Return [X, Y] of the center of cell containing provided text 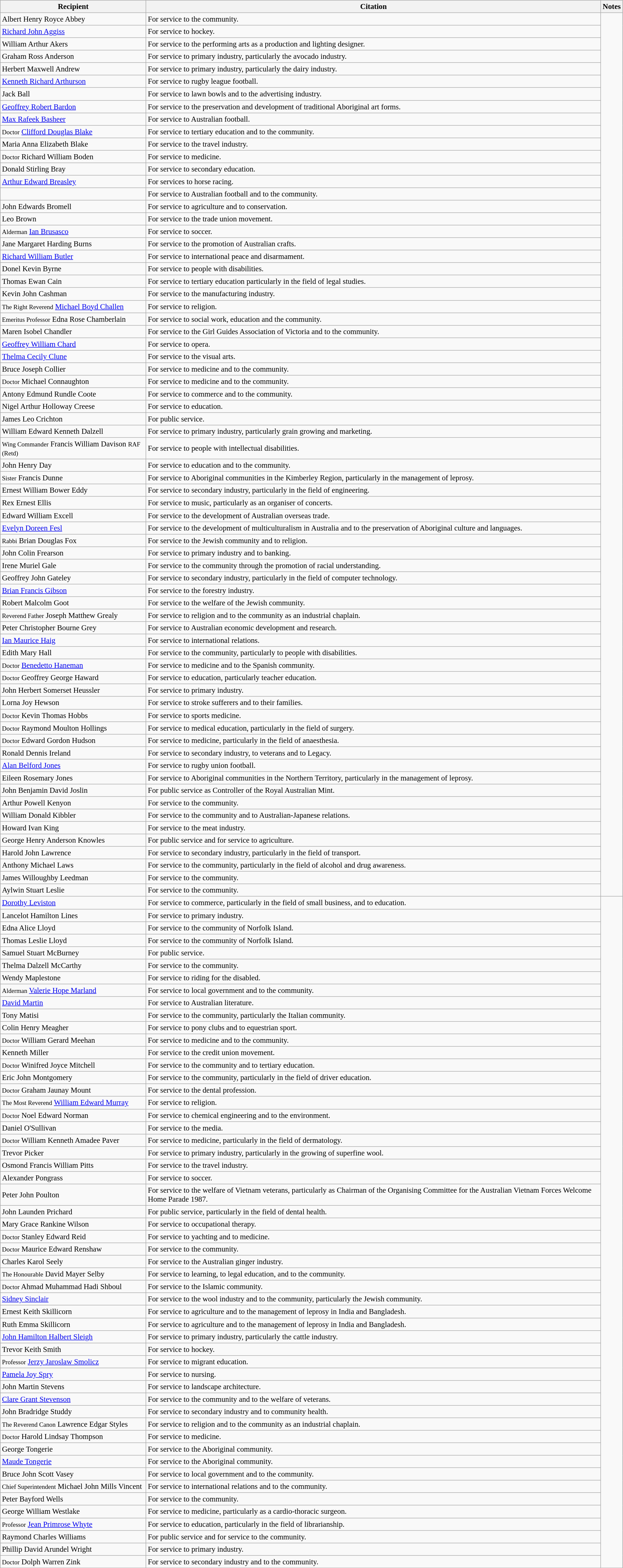
For service to the community and to the welfare of veterans. [373, 1399]
William Arthur Akers [73, 44]
Doctor Raymond Moulton Hollings [73, 728]
For service to tertiary education and to the community. [373, 132]
John Benjamin David Joslin [73, 790]
Kenneth Richard Arthurson [73, 81]
For service to opera. [373, 344]
Peter John Poulton [73, 1195]
For service to occupational therapy. [373, 1224]
Doctor William Kenneth Amadee Paver [73, 1140]
For service to the credit union movement. [373, 1053]
Thomas Ewan Cain [73, 282]
For service to the welfare of the Jewish community. [373, 603]
For service to the meat industry. [373, 828]
For service to tertiary education particularly in the field of legal studies. [373, 282]
For service to the performing arts as a production and lighting designer. [373, 44]
For service to the dental profession. [373, 1090]
For service to Australian football. [373, 119]
For service to international relations and to the community. [373, 1487]
George Henry Anderson Knowles [73, 840]
Doctor Maurice Edward Renshaw [73, 1249]
For service to yachting and to medicine. [373, 1237]
Eric John Montgomery [73, 1078]
Max Rafeek Basheer [73, 119]
Sidney Sinclair [73, 1299]
Lancelot Hamilton Lines [73, 915]
For service to the promotion of Australian crafts. [373, 244]
Notes [612, 7]
For service to primary industry, particularly the avocado industry. [373, 57]
For service to Australian football and to the community. [373, 194]
For public service and for service to the community. [373, 1537]
John Colin Frearson [73, 553]
For service to medicine and to the Spanish community. [373, 665]
Osmond Francis William Pitts [73, 1165]
Trevor Keith Smith [73, 1349]
For service to migrant education. [373, 1362]
Wendy Maplestone [73, 978]
John Edwards Bromell [73, 206]
For service to riding for the disabled. [373, 978]
Arthur Powell Kenyon [73, 803]
For service to international relations. [373, 641]
Doctor Richard William Boden [73, 157]
Ruth Emma Skillicorn [73, 1324]
Doctor Michael Connaughton [73, 382]
For service to medicine, particularly in the field of dermatology. [373, 1140]
Citation [373, 7]
Colin Henry Meagher [73, 1028]
For service to Aboriginal communities in the Northern Territory, particularly in the management of leprosy. [373, 778]
Mary Grace Rankine Wilson [73, 1224]
Arthur Edward Breasley [73, 181]
Doctor Harold Lindsay Thompson [73, 1437]
For service to the Islamic community. [373, 1287]
The Honourable David Mayer Selby [73, 1274]
Jack Ball [73, 94]
For service to primary industry, particularly in the growing of superfine wool. [373, 1153]
For service to Australian economic development and research. [373, 628]
For service to learning, to legal education, and to the community. [373, 1274]
For service to commerce and to the community. [373, 394]
Tony Matisi [73, 1015]
For service to social work, education and the community. [373, 319]
Evelyn Doreen Fesl [73, 528]
Sister Francis Dunne [73, 478]
Harold John Lawrence [73, 853]
For service to the Girl Guides Association of Victoria and to the community. [373, 331]
Geoffrey William Chard [73, 344]
Howard Ivan King [73, 828]
Ronald Dennis Ireland [73, 753]
For public service and for service to agriculture. [373, 840]
Doctor William Gerard Meehan [73, 1040]
For service to landscape architecture. [373, 1387]
Richard William Butler [73, 257]
Albert Henry Royce Abbey [73, 19]
For service to sports medicine. [373, 715]
Alderman Valerie Hope Marland [73, 990]
William Donald Kibbler [73, 815]
Trevor Picker [73, 1153]
Reverend Father Joseph Matthew Grealy [73, 615]
Phillip David Arundel Wright [73, 1549]
Daniel O'Sullivan [73, 1128]
For service to international peace and disarmament. [373, 257]
For service to the community and to tertiary education. [373, 1065]
For service to medical education, particularly in the field of surgery. [373, 728]
Antony Edmund Rundle Coote [73, 394]
Alderman Ian Brusasco [73, 232]
For service to the trade union movement. [373, 219]
For service to the community, particularly the Italian community. [373, 1015]
John Henry Day [73, 465]
For service to secondary education. [373, 169]
Doctor Edward Gordon Hudson [73, 740]
Ernest Keith Skillicorn [73, 1312]
For service to music, particularly as an organiser of concerts. [373, 503]
For service to education, particularly teacher education. [373, 678]
The Most Reverend William Edward Murray [73, 1103]
Geoffrey John Gateley [73, 578]
The Reverend Canon Lawrence Edgar Styles [73, 1424]
For service to primary industry, particularly grain growing and marketing. [373, 431]
For service to the forestry industry. [373, 590]
Graham Ross Anderson [73, 57]
David Martin [73, 1003]
For service to people with disabilities. [373, 269]
Doctor Geoffrey George Haward [73, 678]
Anthony Michael Laws [73, 865]
George William Westlake [73, 1512]
Nigel Arthur Holloway Creese [73, 407]
For service to people with intellectual disabilities. [373, 449]
Charles Karol Seely [73, 1262]
For service to education and to the community. [373, 465]
Geoffrey Robert Bardon [73, 107]
For service to stroke sufferers and to their families. [373, 703]
Alan Belford Jones [73, 766]
Doctor Dolph Warren Zink [73, 1562]
Professor Jerzy Jaroslaw Smolicz [73, 1362]
For service to secondary industry, particularly in the field of computer technology. [373, 578]
Ian Maurice Haig [73, 641]
James Leo Crichton [73, 419]
For service to secondary industry, to veterans and to Legacy. [373, 753]
For service to chemical engineering and to the environment. [373, 1115]
Thelma Cecily Clune [73, 357]
James Willoughby Leedman [73, 878]
Irene Muriel Gale [73, 565]
Doctor Kevin Thomas Hobbs [73, 715]
For service to medicine, particularly in the field of anaesthesia. [373, 740]
Thomas Leslie Lloyd [73, 940]
George Tongerie [73, 1449]
For service to primary industry and to banking. [373, 553]
Edward William Excell [73, 516]
John Martin Stevens [73, 1387]
For service to the Australian ginger industry. [373, 1262]
For services to horse racing. [373, 181]
For service to the media. [373, 1128]
For service to rugby union football. [373, 766]
Doctor Ahmad Muhammad Hadi Shboul [73, 1287]
Recipient [73, 7]
Bruce Joseph Collier [73, 369]
For service to medicine, particularly as a cardio-thoracic surgeon. [373, 1512]
For service to secondary industry, particularly in the field of transport. [373, 853]
For service to the community, particularly in the field of driver education. [373, 1078]
For service to primary industry, particularly the cattle industry. [373, 1337]
Doctor Benedetto Haneman [73, 665]
For service to pony clubs and to equestrian sport. [373, 1028]
For service to education, particularly in the field of librarianship. [373, 1524]
Donel Kevin Byrne [73, 269]
William Edward Kenneth Dalzell [73, 431]
Kenneth Miller [73, 1053]
Wing Commander Francis William Davison RAF (Retd) [73, 449]
Eileen Rosemary Jones [73, 778]
Bruce John Scott Vasey [73, 1474]
For service to the wool industry and to the community, particularly the Jewish community. [373, 1299]
Maren Isobel Chandler [73, 331]
For service to the community, particularly in the field of alcohol and drug awareness. [373, 865]
For service to the Jewish community and to religion. [373, 541]
Clare Grant Stevenson [73, 1399]
For service to commerce, particularly in the field of small business, and to education. [373, 903]
For service to Australian literature. [373, 1003]
For service to the development of Australian overseas trade. [373, 516]
For service to the community, particularly to people with disabilities. [373, 653]
Robert Malcolm Goot [73, 603]
Lorna Joy Hewson [73, 703]
For service to the manufacturing industry. [373, 294]
For service to secondary industry, particularly in the field of engineering. [373, 490]
For service to Aboriginal communities in the Kimberley Region, particularly in the management of leprosy. [373, 478]
For service to nursing. [373, 1374]
For service to the community and to Australian-Japanese relations. [373, 815]
Maude Tongerie [73, 1462]
For service to rugby league football. [373, 81]
John Bradridge Studdy [73, 1412]
Aylwin Stuart Leslie [73, 891]
Pamela Joy Spry [73, 1374]
Emeritus Professor Edna Rose Chamberlain [73, 319]
Jane Margaret Harding Burns [73, 244]
Richard John Aggiss [73, 32]
For service to agriculture and to conservation. [373, 206]
Doctor Noel Edward Norman [73, 1115]
John Hamilton Halbert Sleigh [73, 1337]
For service to the visual arts. [373, 357]
Rabbi Brian Douglas Fox [73, 541]
Chief Superintendent Michael John Mills Vincent [73, 1487]
For service to the preservation and development of traditional Aboriginal art forms. [373, 107]
For service to secondary industry and to community health. [373, 1412]
Doctor Graham Jaunay Mount [73, 1090]
Peter Christopher Bourne Grey [73, 628]
Ernest William Bower Eddy [73, 490]
Maria Anna Elizabeth Blake [73, 144]
For service to primary industry, particularly the dairy industry. [373, 69]
Professor Jean Primrose Whyte [73, 1524]
John Launden Prichard [73, 1212]
Dorothy Leviston [73, 903]
Kevin John Cashman [73, 294]
Doctor Winifred Joyce Mitchell [73, 1065]
Thelma Dalzell McCarthy [73, 965]
For public service, particularly in the field of dental health. [373, 1212]
For service to secondary industry and to the community. [373, 1562]
Doctor Stanley Edward Reid [73, 1237]
Peter Bayford Wells [73, 1499]
Alexander Pongrass [73, 1178]
For service to the community through the promotion of racial understanding. [373, 565]
Raymond Charles Williams [73, 1537]
For service to lawn bowls and to the advertising industry. [373, 94]
For service to education. [373, 407]
Edith Mary Hall [73, 653]
The Right Reverend Michael Boyd Challen [73, 306]
Rex Ernest Ellis [73, 503]
Brian Francis Gibson [73, 590]
Herbert Maxwell Andrew [73, 69]
Donald Stirling Bray [73, 169]
For public service as Controller of the Royal Australian Mint. [373, 790]
Doctor Clifford Douglas Blake [73, 132]
For service to the development of multiculturalism in Australia and to the preservation of Aboriginal culture and languages. [373, 528]
John Herbert Somerset Heussler [73, 690]
Edna Alice Lloyd [73, 928]
Leo Brown [73, 219]
Samuel Stuart McBurney [73, 953]
